Scan for the cell matching the given text and deliver its (x, y) coordinate at center. 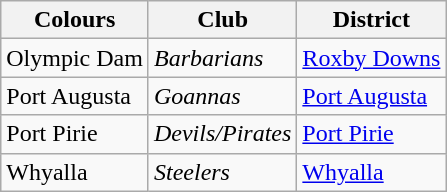
Roxby Downs (372, 58)
Barbarians (222, 58)
Goannas (222, 96)
Devils/Pirates (222, 134)
District (372, 20)
Club (222, 20)
Colours (75, 20)
Steelers (222, 172)
Olympic Dam (75, 58)
